Return (X, Y) of the center of cell containing provided text 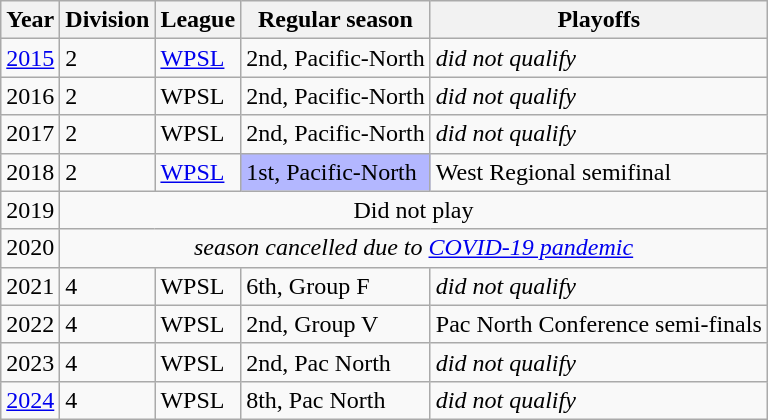
1st, Pacific-North (336, 172)
season cancelled due to COVID-19 pandemic (414, 248)
Regular season (336, 20)
2015 (30, 58)
Year (30, 20)
2nd, Pac North (336, 362)
2022 (30, 324)
2018 (30, 172)
6th, Group F (336, 286)
2021 (30, 286)
2016 (30, 96)
2024 (30, 400)
2019 (30, 210)
2020 (30, 248)
Playoffs (598, 20)
2nd, Group V (336, 324)
8th, Pac North (336, 400)
West Regional semifinal (598, 172)
2017 (30, 134)
Did not play (414, 210)
Pac North Conference semi-finals (598, 324)
League (198, 20)
Division (108, 20)
2023 (30, 362)
